Search for the cell housing the specified text and yield its (X, Y) center coordinate. 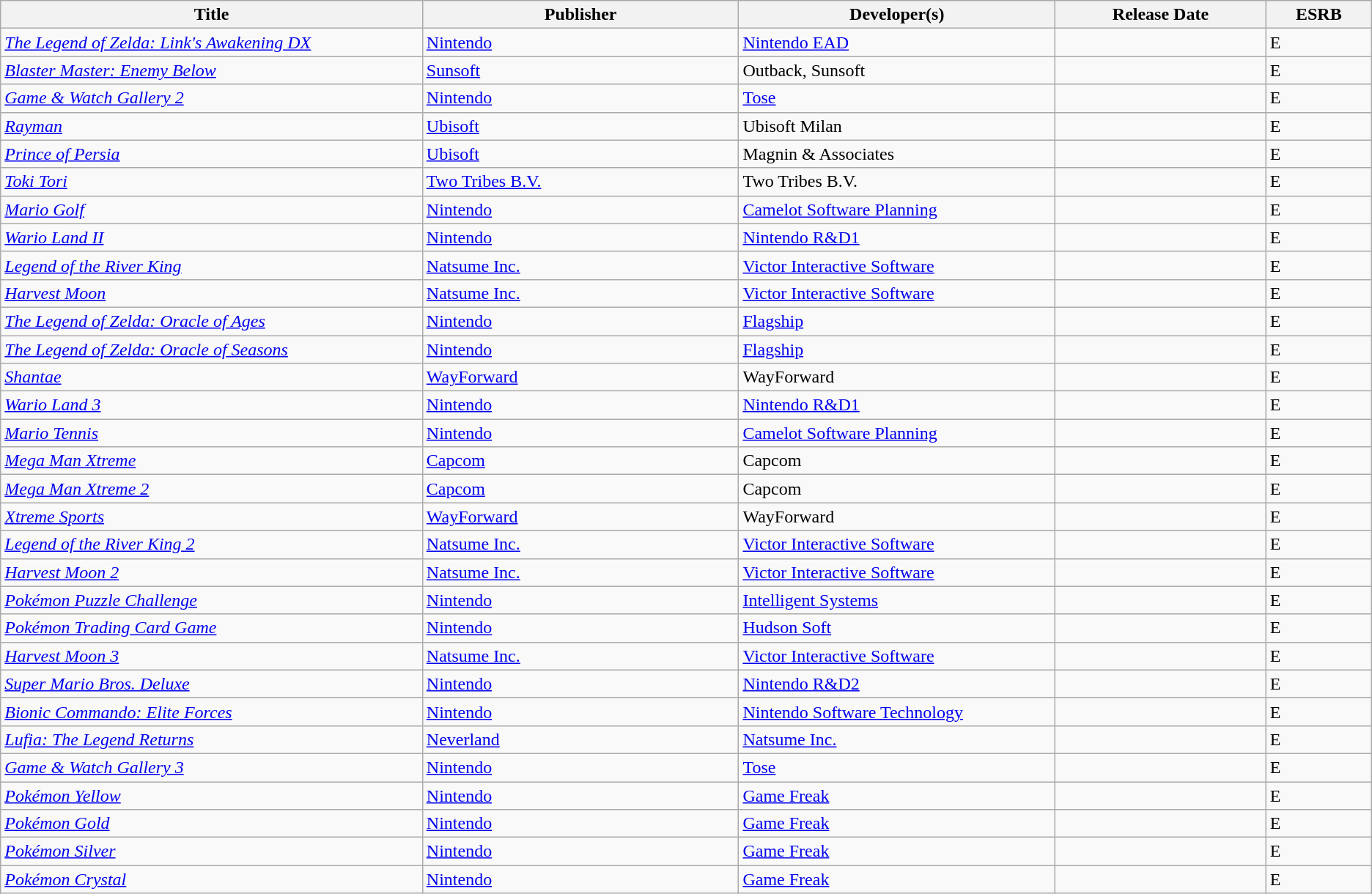
Mega Man Xtreme 2 (212, 489)
Release Date (1161, 15)
Pokémon Trading Card Game (212, 628)
Toki Tori (212, 182)
Pokémon Gold (212, 824)
Mario Golf (212, 210)
Nintendo Software Technology (897, 712)
Pokémon Yellow (212, 795)
Harvest Moon (212, 293)
Pokémon Silver (212, 851)
Harvest Moon 3 (212, 656)
Harvest Moon 2 (212, 572)
Mario Tennis (212, 433)
Sunsoft (580, 70)
The Legend of Zelda: Oracle of Ages (212, 321)
Bionic Commando: Elite Forces (212, 712)
Intelligent Systems (897, 600)
Pokémon Crystal (212, 879)
Hudson Soft (897, 628)
Super Mario Bros. Deluxe (212, 684)
Rayman (212, 126)
The Legend of Zelda: Link's Awakening DX (212, 43)
Shantae (212, 377)
Nintendo EAD (897, 43)
Lufia: The Legend Returns (212, 739)
Publisher (580, 15)
Xtreme Sports (212, 517)
ESRB (1318, 15)
Prince of Persia (212, 154)
Developer(s) (897, 15)
Wario Land II (212, 237)
Wario Land 3 (212, 405)
Title (212, 15)
Nintendo R&D2 (897, 684)
Mega Man Xtreme (212, 461)
Legend of the River King (212, 265)
Neverland (580, 739)
Outback, Sunsoft (897, 70)
Game & Watch Gallery 2 (212, 98)
Magnin & Associates (897, 154)
Blaster Master: Enemy Below (212, 70)
The Legend of Zelda: Oracle of Seasons (212, 350)
Ubisoft Milan (897, 126)
Pokémon Puzzle Challenge (212, 600)
Legend of the River King 2 (212, 544)
Game & Watch Gallery 3 (212, 767)
